Detect which cell encompasses the target text, then output its [x, y] center coordinate. 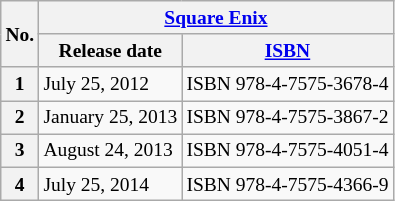
1 [20, 84]
2 [20, 118]
August 24, 2013 [110, 150]
ISBN 978-4-7575-4051-4 [288, 150]
ISBN 978-4-7575-3867-2 [288, 118]
January 25, 2013 [110, 118]
July 25, 2014 [110, 184]
ISBN 978-4-7575-4366-9 [288, 184]
Release date [110, 50]
3 [20, 150]
No. [20, 34]
July 25, 2012 [110, 84]
ISBN [288, 50]
4 [20, 184]
Square Enix [216, 18]
ISBN 978-4-7575-3678-4 [288, 84]
